Return (X, Y) of the center of cell containing provided text 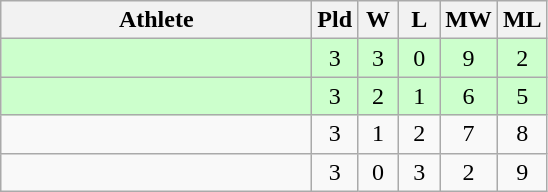
7 (469, 134)
Athlete (156, 20)
MW (469, 20)
5 (522, 96)
ML (522, 20)
L (420, 20)
8 (522, 134)
6 (469, 96)
Pld (335, 20)
W (378, 20)
